Pinpoint the cell where the given text exists, returning its (X, Y) midpoint coordinate. 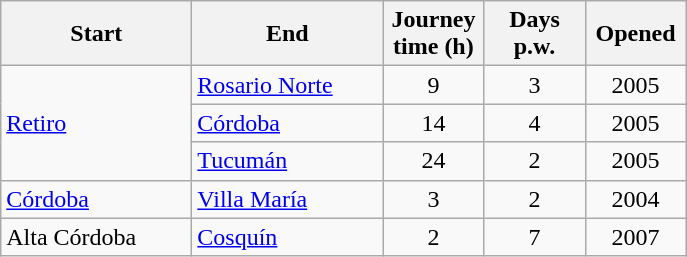
2007 (636, 237)
Opened (636, 34)
Retiro (96, 123)
End (288, 34)
7 (534, 237)
9 (434, 85)
Rosario Norte (288, 85)
2004 (636, 199)
Cosquín (288, 237)
Villa María (288, 199)
Tucumán (288, 161)
14 (434, 123)
Journey time (h) (434, 34)
24 (434, 161)
Start (96, 34)
4 (534, 123)
Alta Córdoba (96, 237)
Days p.w. (534, 34)
